Search for the cell housing the specified text and yield its [X, Y] center coordinate. 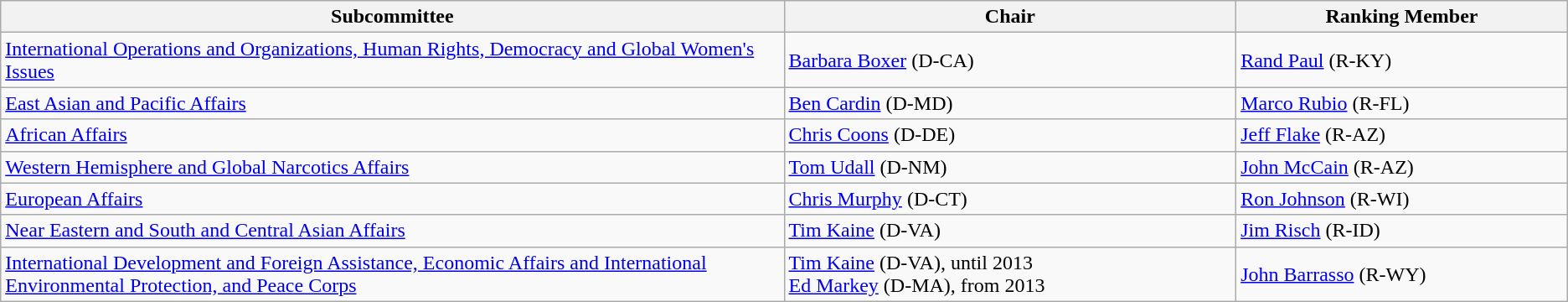
International Operations and Organizations, Human Rights, Democracy and Global Women's Issues [392, 60]
Barbara Boxer (D-CA) [1010, 60]
Ron Johnson (R-WI) [1402, 199]
Ben Cardin (D-MD) [1010, 103]
Chris Murphy (D-CT) [1010, 199]
Marco Rubio (R-FL) [1402, 103]
Rand Paul (R-KY) [1402, 60]
Subcommittee [392, 17]
Near Eastern and South and Central Asian Affairs [392, 231]
Ranking Member [1402, 17]
East Asian and Pacific Affairs [392, 103]
International Development and Foreign Assistance, Economic Affairs and International Environmental Protection, and Peace Corps [392, 273]
Chair [1010, 17]
Tim Kaine (D-VA), until 2013Ed Markey (D-MA), from 2013 [1010, 273]
Jim Risch (R-ID) [1402, 231]
John Barrasso (R-WY) [1402, 273]
John McCain (R-AZ) [1402, 167]
Tom Udall (D-NM) [1010, 167]
African Affairs [392, 135]
European Affairs [392, 199]
Chris Coons (D-DE) [1010, 135]
Jeff Flake (R-AZ) [1402, 135]
Western Hemisphere and Global Narcotics Affairs [392, 167]
Tim Kaine (D-VA) [1010, 231]
